Return the [x, y] coordinate for the center point of the cell that contains the specified text.  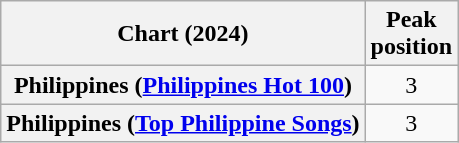
Philippines (Top Philippine Songs) [183, 123]
Chart (2024) [183, 34]
Philippines (Philippines Hot 100) [183, 85]
Peakposition [411, 34]
